Locate the cell with the specified text and output its (X, Y) center coordinate. 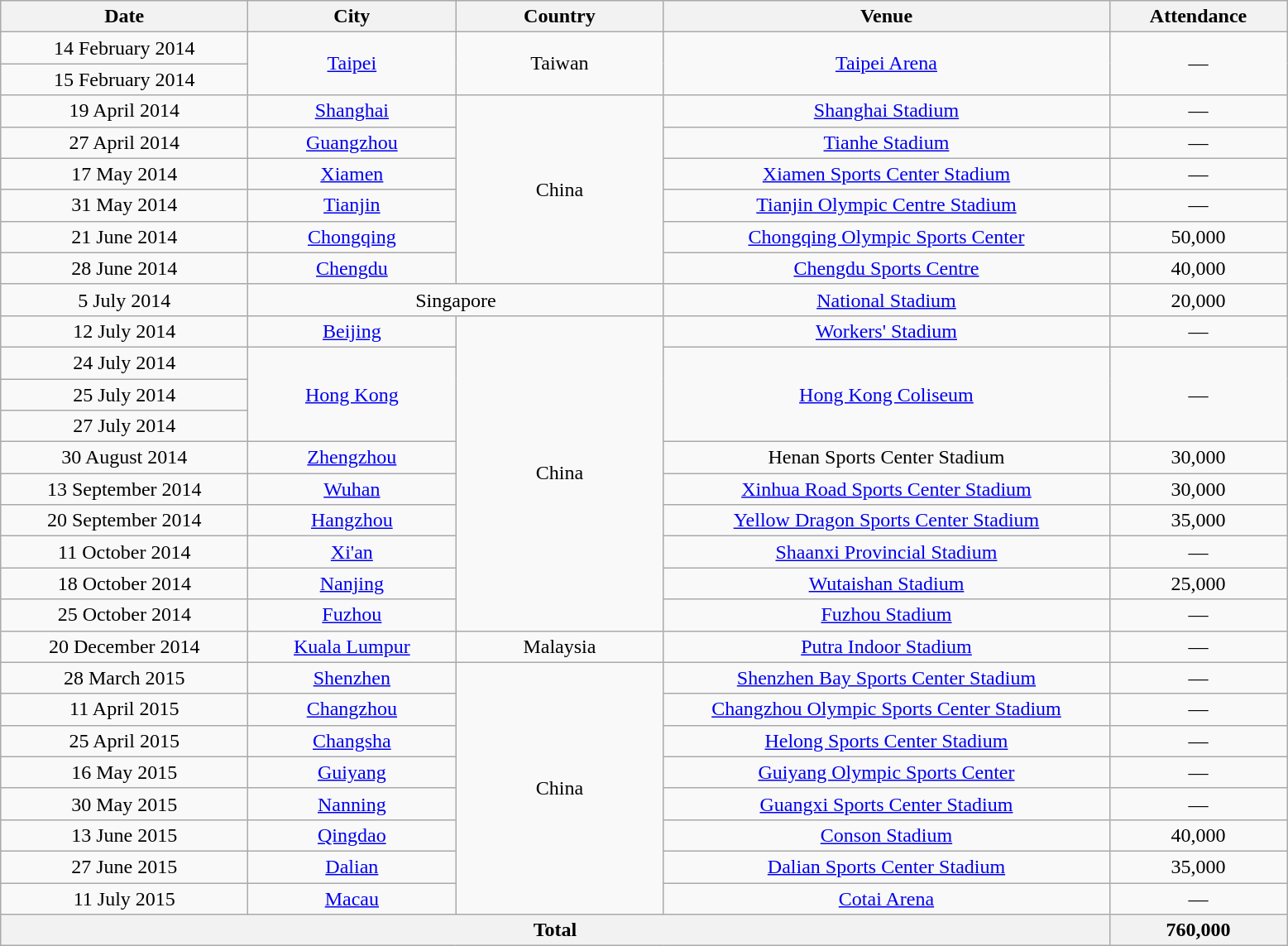
16 May 2015 (124, 772)
Tianjin (352, 205)
Guangxi Sports Center Stadium (887, 804)
Country (559, 17)
Xi'an (352, 552)
Attendance (1198, 17)
National Stadium (887, 300)
Changzhou (352, 709)
Date (124, 17)
5 July 2014 (124, 300)
Singapore (456, 300)
Shenzhen (352, 678)
760,000 (1198, 930)
25,000 (1198, 583)
Chongqing Olympic Sports Center (887, 237)
27 June 2015 (124, 867)
Shanghai Stadium (887, 111)
Beijing (352, 331)
Guiyang (352, 772)
Malaysia (559, 646)
Tianhe Stadium (887, 142)
Wutaishan Stadium (887, 583)
28 March 2015 (124, 678)
Total (555, 930)
21 June 2014 (124, 237)
Guiyang Olympic Sports Center (887, 772)
Cotai Arena (887, 898)
Tianjin Olympic Centre Stadium (887, 205)
27 July 2014 (124, 426)
Hong Kong (352, 394)
20 December 2014 (124, 646)
Changsha (352, 741)
30 August 2014 (124, 458)
Dalian (352, 867)
20 September 2014 (124, 521)
19 April 2014 (124, 111)
Hong Kong Coliseum (887, 394)
Conson Stadium (887, 835)
25 April 2015 (124, 741)
25 October 2014 (124, 615)
13 September 2014 (124, 489)
50,000 (1198, 237)
Changzhou Olympic Sports Center Stadium (887, 709)
12 July 2014 (124, 331)
Chengdu (352, 268)
Chengdu Sports Centre (887, 268)
28 June 2014 (124, 268)
Qingdao (352, 835)
17 May 2014 (124, 174)
Nanning (352, 804)
Venue (887, 17)
20,000 (1198, 300)
Yellow Dragon Sports Center Stadium (887, 521)
Fuzhou Stadium (887, 615)
25 July 2014 (124, 395)
Nanjing (352, 583)
Shaanxi Provincial Stadium (887, 552)
Fuzhou (352, 615)
Xiamen Sports Center Stadium (887, 174)
Henan Sports Center Stadium (887, 458)
18 October 2014 (124, 583)
11 October 2014 (124, 552)
Xinhua Road Sports Center Stadium (887, 489)
31 May 2014 (124, 205)
Zhengzhou (352, 458)
Taiwan (559, 64)
24 July 2014 (124, 363)
Dalian Sports Center Stadium (887, 867)
Hangzhou (352, 521)
15 February 2014 (124, 79)
Xiamen (352, 174)
Taipei (352, 64)
14 February 2014 (124, 48)
Kuala Lumpur (352, 646)
City (352, 17)
Putra Indoor Stadium (887, 646)
13 June 2015 (124, 835)
Taipei Arena (887, 64)
Workers' Stadium (887, 331)
27 April 2014 (124, 142)
11 April 2015 (124, 709)
30 May 2015 (124, 804)
Shanghai (352, 111)
Macau (352, 898)
Shenzhen Bay Sports Center Stadium (887, 678)
Chongqing (352, 237)
Helong Sports Center Stadium (887, 741)
Wuhan (352, 489)
Guangzhou (352, 142)
11 July 2015 (124, 898)
